Return [X, Y] of the center of cell containing provided text 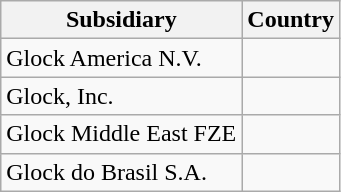
Subsidiary [122, 20]
Glock Middle East FZE [122, 134]
Country [291, 20]
Glock, Inc. [122, 96]
Glock do Brasil S.A. [122, 172]
Glock America N.V. [122, 58]
